Output the [x, y] coordinate of the center of the cell containing the given text.  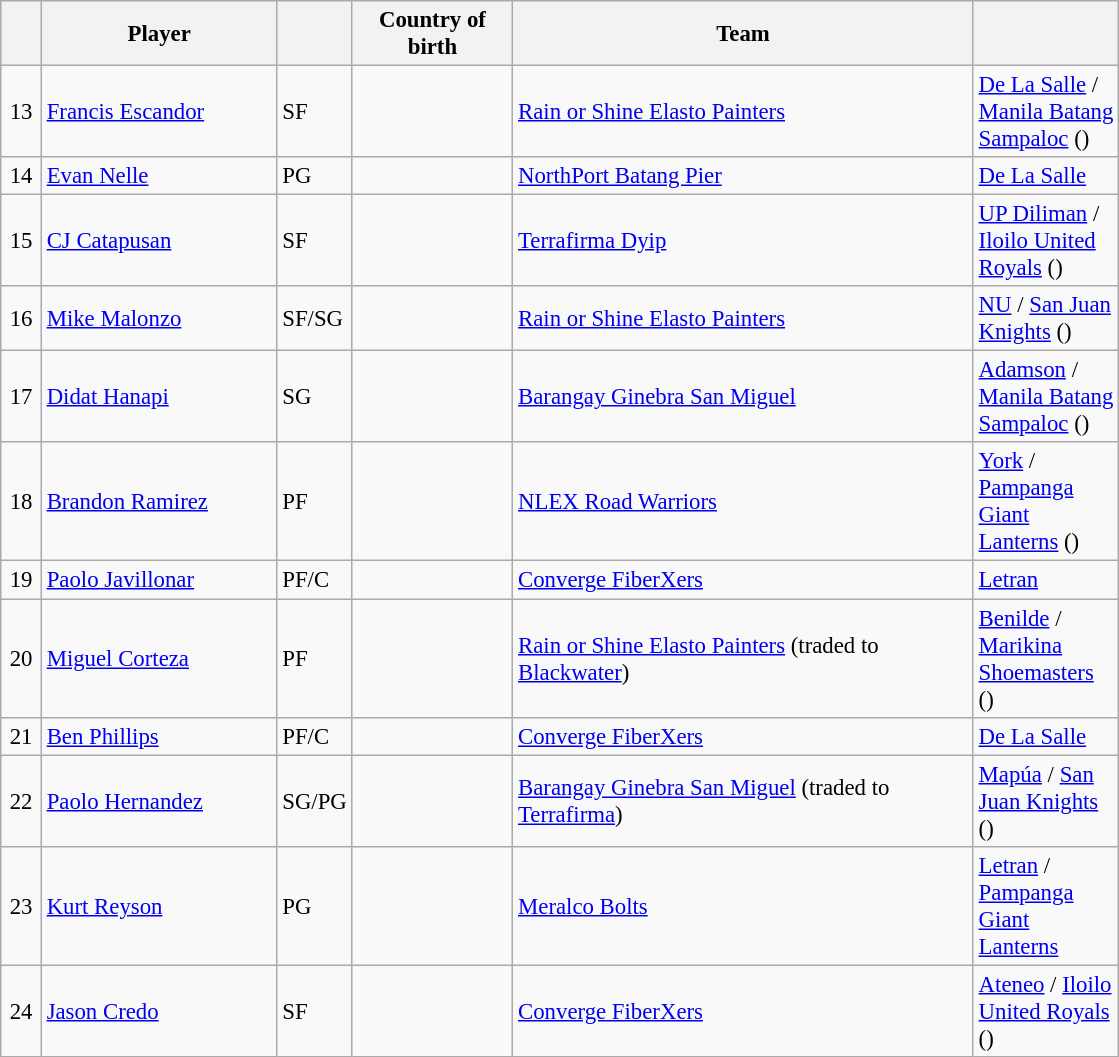
Ben Phillips [159, 736]
Mapúa / San Juan Knights () [1046, 801]
21 [22, 736]
Barangay Ginebra San Miguel (traded to Terrafirma) [744, 801]
Kurt Reyson [159, 906]
13 [22, 112]
NLEX Road Warriors [744, 502]
Miguel Corteza [159, 658]
Letran [1046, 580]
Jason Credo [159, 1011]
Ateneo / Iloilo United Royals () [1046, 1011]
17 [22, 397]
23 [22, 906]
NorthPort Batang Pier [744, 176]
19 [22, 580]
Mike Malonzo [159, 318]
Adamson / Manila Batang Sampaloc () [1046, 397]
Evan Nelle [159, 176]
15 [22, 241]
Rain or Shine Elasto Painters (traded to Blackwater) [744, 658]
Didat Hanapi [159, 397]
Francis Escandor [159, 112]
Country of birth [432, 34]
Paolo Javillonar [159, 580]
York / Pampanga Giant Lanterns () [1046, 502]
18 [22, 502]
Barangay Ginebra San Miguel [744, 397]
UP Diliman / Iloilo United Royals () [1046, 241]
20 [22, 658]
Brandon Ramirez [159, 502]
SG [314, 397]
Team [744, 34]
De La Salle / Manila Batang Sampaloc () [1046, 112]
16 [22, 318]
SF/SG [314, 318]
Meralco Bolts [744, 906]
Letran / Pampanga Giant Lanterns [1046, 906]
14 [22, 176]
24 [22, 1011]
NU / San Juan Knights () [1046, 318]
Terrafirma Dyip [744, 241]
CJ Catapusan [159, 241]
SG/PG [314, 801]
Player [159, 34]
22 [22, 801]
Benilde / Marikina Shoemasters () [1046, 658]
Paolo Hernandez [159, 801]
